Locate the cell with the specified text and output its [X, Y] center coordinate. 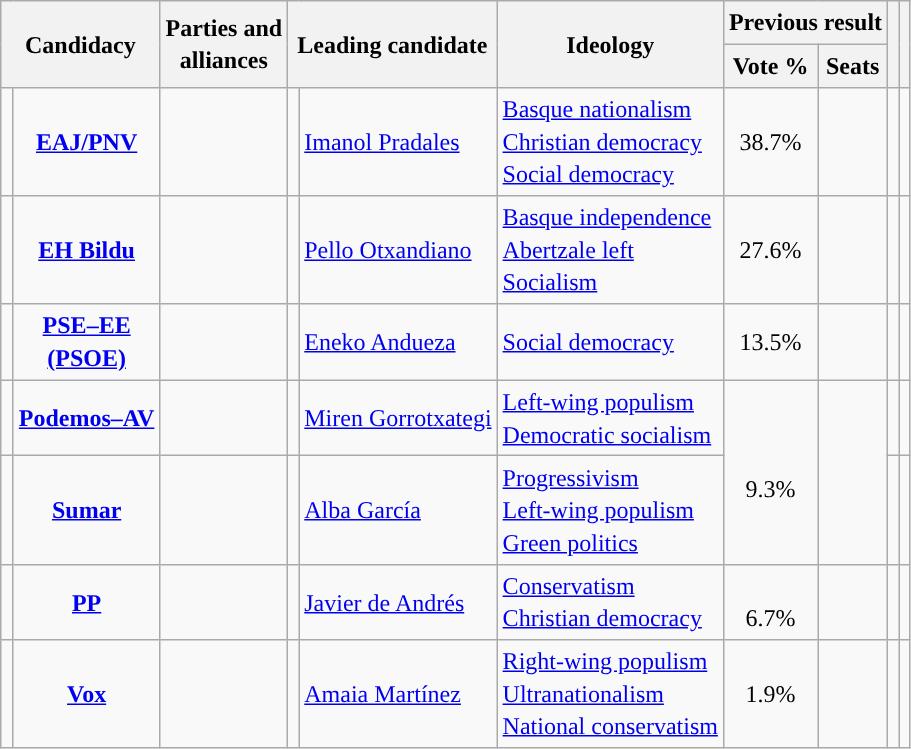
EAJ/PNV [86, 142]
Eneko Andueza [398, 342]
PSE–EE(PSOE) [86, 342]
Candidacy [80, 44]
Javier de Andrés [398, 602]
Ideology [610, 44]
Miren Gorrotxategi [398, 418]
Parties andalliances [224, 44]
Imanol Pradales [398, 142]
Right-wing populismUltranationalismNational conservatism [610, 694]
Previous result [805, 22]
Podemos–AV [86, 418]
Seats [853, 66]
Vox [86, 694]
Left-wing populismDemocratic socialism [610, 418]
Leading candidate [392, 44]
Vote % [770, 66]
ConservatismChristian democracy [610, 602]
Pello Otxandiano [398, 250]
Social democracy [610, 342]
6.7% [770, 602]
EH Bildu [86, 250]
Sumar [86, 510]
9.3% [770, 472]
Alba García [398, 510]
Amaia Martínez [398, 694]
Basque nationalismChristian democracySocial democracy [610, 142]
1.9% [770, 694]
PP [86, 602]
13.5% [770, 342]
38.7% [770, 142]
27.6% [770, 250]
ProgressivismLeft-wing populismGreen politics [610, 510]
Basque independenceAbertzale leftSocialism [610, 250]
